Return the [X, Y] coordinate for the center point of the cell that contains the specified text.  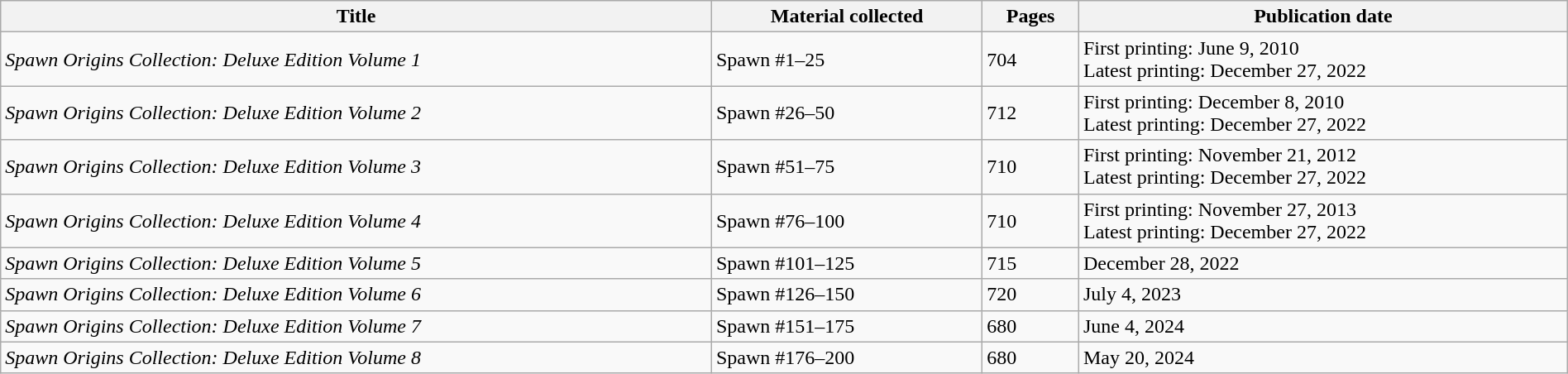
June 4, 2024 [1323, 326]
Title [356, 17]
Spawn #126–150 [847, 295]
Spawn #101–125 [847, 263]
July 4, 2023 [1323, 295]
Pages [1030, 17]
First printing: June 9, 2010Latest printing: December 27, 2022 [1323, 60]
Spawn #76–100 [847, 220]
Material collected [847, 17]
Spawn #1–25 [847, 60]
Spawn #51–75 [847, 167]
Spawn Origins Collection: Deluxe Edition Volume 4 [356, 220]
720 [1030, 295]
Publication date [1323, 17]
704 [1030, 60]
Spawn #26–50 [847, 113]
Spawn Origins Collection: Deluxe Edition Volume 1 [356, 60]
Spawn Origins Collection: Deluxe Edition Volume 6 [356, 295]
First printing: December 8, 2010Latest printing: December 27, 2022 [1323, 113]
First printing: November 21, 2012Latest printing: December 27, 2022 [1323, 167]
715 [1030, 263]
Spawn Origins Collection: Deluxe Edition Volume 8 [356, 357]
Spawn #151–175 [847, 326]
Spawn #176–200 [847, 357]
May 20, 2024 [1323, 357]
712 [1030, 113]
Spawn Origins Collection: Deluxe Edition Volume 3 [356, 167]
Spawn Origins Collection: Deluxe Edition Volume 5 [356, 263]
Spawn Origins Collection: Deluxe Edition Volume 7 [356, 326]
First printing: November 27, 2013Latest printing: December 27, 2022 [1323, 220]
December 28, 2022 [1323, 263]
Spawn Origins Collection: Deluxe Edition Volume 2 [356, 113]
